For the text-containing cell, return its midpoint in (X, Y) coordinate format. 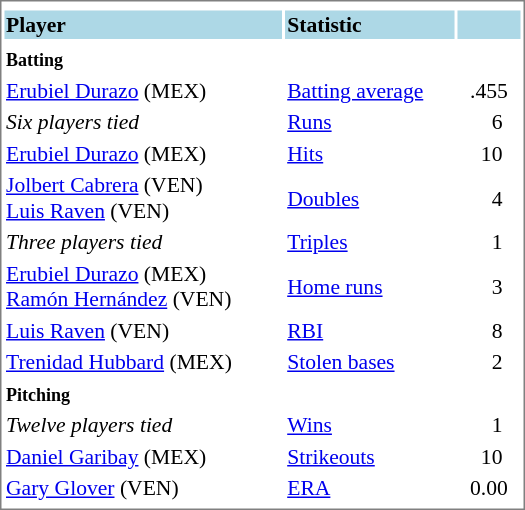
.455 (490, 90)
Batting average (370, 90)
Gary Glover (VEN) (143, 488)
Six players tied (143, 122)
Doubles (370, 198)
RBI (370, 330)
Daniel Garibay (MEX) (143, 456)
Three players tied (143, 242)
ERA (370, 488)
Stolen bases (370, 362)
Pitching (143, 394)
2 (490, 362)
Wins (370, 425)
3 (490, 287)
Runs (370, 122)
Strikeouts (370, 456)
Statistic (370, 24)
0.00 (490, 488)
Triples (370, 242)
Player (143, 24)
4 (490, 198)
Batting (143, 59)
Home runs (370, 287)
Trenidad Hubbard (MEX) (143, 362)
6 (490, 122)
Jolbert Cabrera (VEN)Luis Raven (VEN) (143, 198)
Luis Raven (VEN) (143, 330)
Erubiel Durazo (MEX)Ramón Hernández (VEN) (143, 287)
Twelve players tied (143, 425)
Hits (370, 154)
8 (490, 330)
